Find where the given text appears and provide that cell's center as (x, y) coordinate. 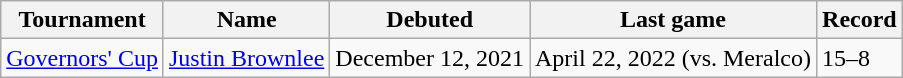
December 12, 2021 (430, 58)
Debuted (430, 20)
April 22, 2022 (vs. Meralco) (674, 58)
Tournament (82, 20)
Justin Brownlee (246, 58)
Last game (674, 20)
Record (860, 20)
15–8 (860, 58)
Name (246, 20)
Governors' Cup (82, 58)
